Provide the [x, y] coordinate of the cell's center where the given text is located.  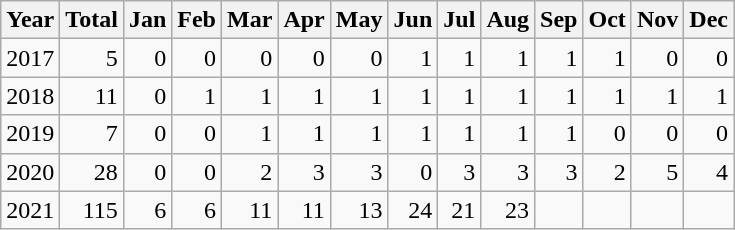
Feb [197, 20]
115 [92, 210]
2017 [30, 58]
Total [92, 20]
2021 [30, 210]
24 [413, 210]
13 [359, 210]
Year [30, 20]
Apr [304, 20]
4 [709, 172]
Sep [559, 20]
2019 [30, 134]
21 [460, 210]
Nov [657, 20]
2018 [30, 96]
Jan [147, 20]
Dec [709, 20]
Aug [508, 20]
Jul [460, 20]
23 [508, 210]
28 [92, 172]
Jun [413, 20]
Mar [250, 20]
Oct [607, 20]
2020 [30, 172]
7 [92, 134]
May [359, 20]
